Determine the (x, y) coordinate at the center of the cell enclosing the given text.  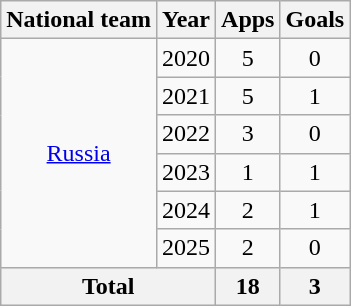
2023 (186, 172)
National team (79, 20)
Total (108, 286)
2024 (186, 210)
18 (248, 286)
Russia (79, 153)
Year (186, 20)
Apps (248, 20)
Goals (315, 20)
2022 (186, 134)
2021 (186, 96)
2025 (186, 248)
2020 (186, 58)
